Pinpoint the cell where the given text exists, returning its (X, Y) midpoint coordinate. 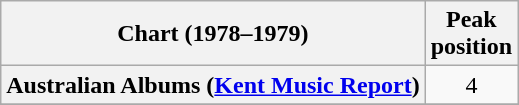
Australian Albums (Kent Music Report) (213, 85)
4 (471, 85)
Peakposition (471, 34)
Chart (1978–1979) (213, 34)
